Detect which cell encompasses the target text, then output its (x, y) center coordinate. 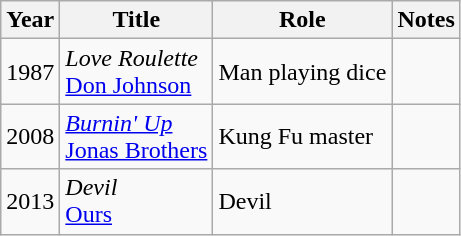
Devil (302, 202)
DevilOurs (136, 202)
2008 (30, 136)
Kung Fu master (302, 136)
Burnin' UpJonas Brothers (136, 136)
Role (302, 20)
Man playing dice (302, 72)
2013 (30, 202)
Title (136, 20)
Notes (426, 20)
1987 (30, 72)
Love RouletteDon Johnson (136, 72)
Year (30, 20)
